Locate the cell with the specified text and output its (X, Y) center coordinate. 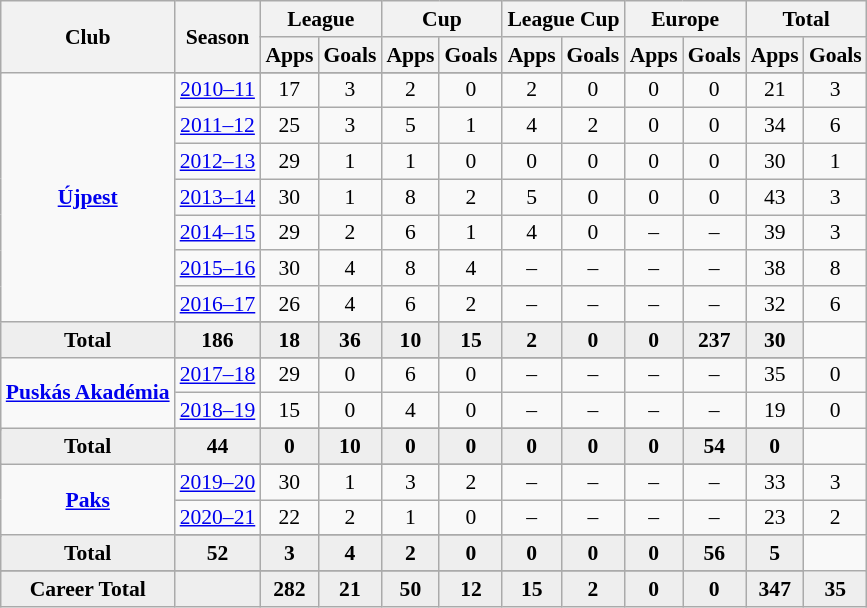
2012–13 (218, 162)
34 (775, 126)
2019–20 (218, 482)
Europe (686, 19)
League Cup (563, 19)
39 (775, 233)
Career Total (88, 589)
17 (289, 90)
2013–14 (218, 197)
43 (775, 197)
38 (775, 269)
52 (218, 554)
League (320, 19)
Cup (442, 19)
22 (289, 518)
347 (775, 589)
32 (775, 304)
237 (714, 340)
2018–19 (218, 411)
Újpest (88, 196)
2010–11 (218, 90)
36 (350, 340)
Paks (88, 500)
54 (714, 447)
2015–16 (218, 269)
50 (410, 589)
2017–18 (218, 375)
18 (289, 340)
Puskás Akadémia (88, 392)
2016–17 (218, 304)
2020–21 (218, 518)
26 (289, 304)
Season (218, 36)
56 (714, 554)
44 (218, 447)
19 (775, 411)
23 (775, 518)
282 (289, 589)
186 (218, 340)
12 (470, 589)
Club (88, 36)
33 (775, 482)
2011–12 (218, 126)
25 (289, 126)
2014–15 (218, 233)
